For the text-containing cell, return its midpoint in (X, Y) coordinate format. 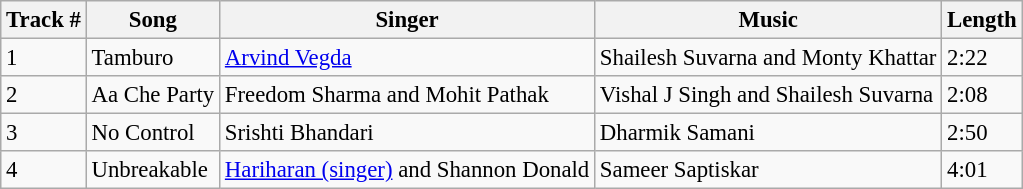
4:01 (982, 170)
Arvind Vegda (408, 58)
Shailesh Suvarna and Monty Khattar (768, 58)
Sameer Saptiskar (768, 170)
3 (44, 133)
2:08 (982, 95)
Vishal J Singh and Shailesh Suvarna (768, 95)
2:50 (982, 133)
Unbreakable (152, 170)
Hariharan (singer) and Shannon Donald (408, 170)
No Control (152, 133)
Freedom Sharma and Mohit Pathak (408, 95)
Aa Che Party (152, 95)
2:22 (982, 58)
Music (768, 20)
Track # (44, 20)
Srishti Bhandari (408, 133)
Singer (408, 20)
4 (44, 170)
1 (44, 58)
2 (44, 95)
Dharmik Samani (768, 133)
Length (982, 20)
Song (152, 20)
Tamburo (152, 58)
